Scan for the cell matching the given text and deliver its [x, y] coordinate at center. 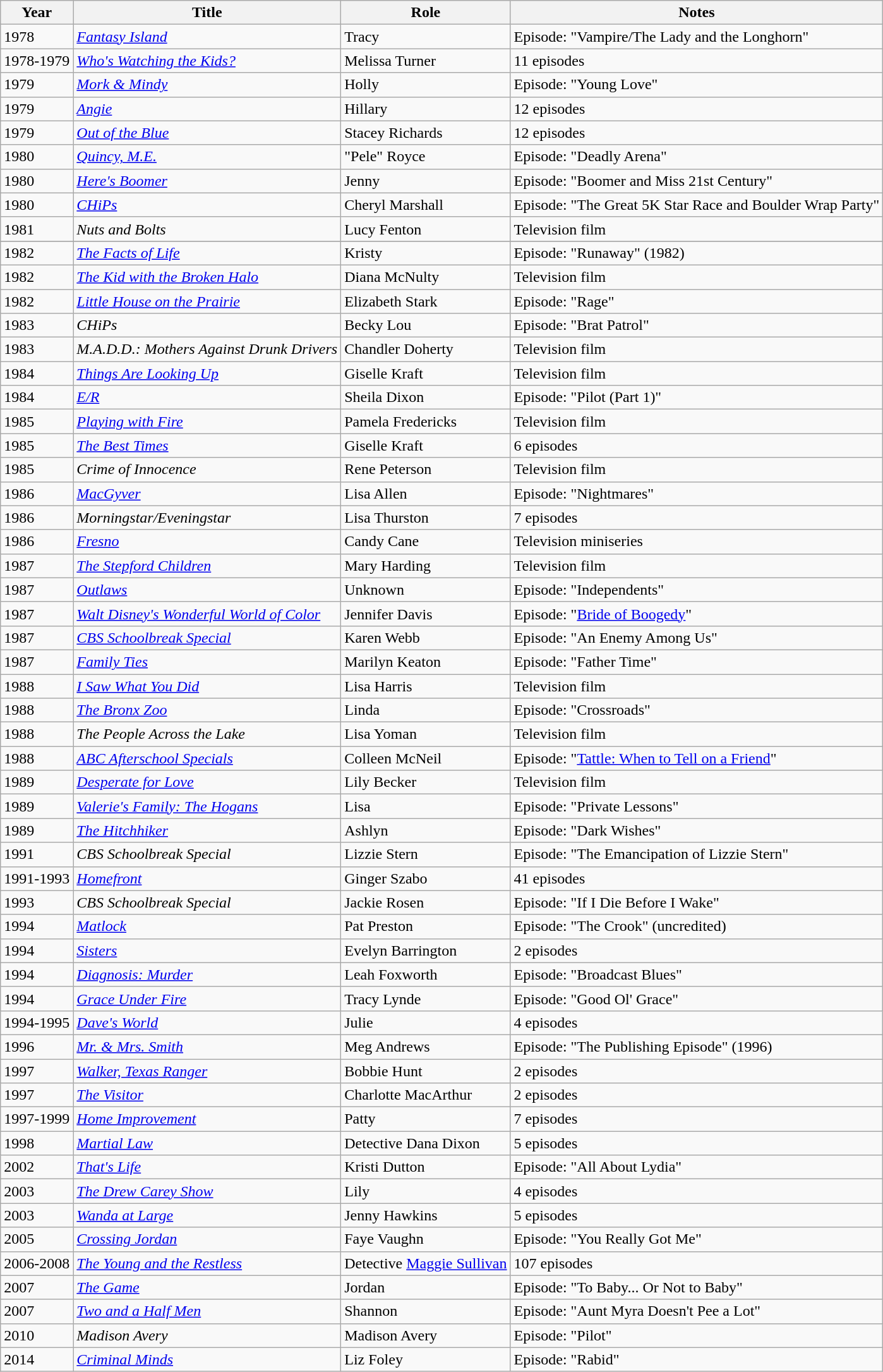
Little House on the Prairie [207, 301]
2010 [37, 1335]
Holly [426, 85]
M.A.D.D.: Mothers Against Drunk Drivers [207, 349]
Cheryl Marshall [426, 205]
Episode: "Private Lessons" [697, 806]
Episode: "Good Ol' Grace" [697, 999]
Desperate for Love [207, 782]
Charlotte MacArthur [426, 1095]
The Young and the Restless [207, 1263]
1996 [37, 1047]
Episode: "Aunt Myra Doesn't Pee a Lot" [697, 1311]
Martial Law [207, 1143]
Wanda at Large [207, 1215]
Sheila Dixon [426, 398]
ABC Afterschool Specials [207, 758]
Role [426, 13]
Pat Preston [426, 926]
Hillary [426, 109]
Episode: "The Publishing Episode" (1996) [697, 1047]
Episode: "To Baby... Or Not to Baby" [697, 1287]
Crime of Innocence [207, 470]
Episode: "Runaway" (1982) [697, 253]
Stacey Richards [426, 133]
That's Life [207, 1167]
Year [37, 13]
Episode: "Vampire/The Lady and the Longhorn" [697, 37]
The Bronx Zoo [207, 710]
Tracy [426, 37]
Episode: "Nightmares" [697, 494]
Lizzie Stern [426, 854]
Fantasy Island [207, 37]
Shannon [426, 1311]
Outlaws [207, 590]
Jordan [426, 1287]
Episode: "An Enemy Among Us" [697, 638]
Pamela Fredericks [426, 422]
Linda [426, 710]
Julie [426, 1023]
Karen Webb [426, 638]
Kristi Dutton [426, 1167]
Ginger Szabo [426, 878]
1991-1993 [37, 878]
Episode: "Rage" [697, 301]
Episode: "All About Lydia" [697, 1167]
Notes [697, 13]
Matlock [207, 926]
Grace Under Fire [207, 999]
Family Ties [207, 662]
Who's Watching the Kids? [207, 61]
The Visitor [207, 1095]
The Facts of Life [207, 253]
Crossing Jordan [207, 1239]
Mork & Mindy [207, 85]
Kristy [426, 253]
Episode: "Pilot" [697, 1335]
Episode: "Deadly Arena" [697, 157]
Lily [426, 1191]
Fresno [207, 542]
Bobbie Hunt [426, 1071]
Candy Cane [426, 542]
Homefront [207, 878]
Faye Vaughn [426, 1239]
Title [207, 13]
Mary Harding [426, 566]
Things Are Looking Up [207, 373]
Lisa Allen [426, 494]
Playing with Fire [207, 422]
Episode: "The Great 5K Star Race and Boulder Wrap Party" [697, 205]
2006-2008 [37, 1263]
E/R [207, 398]
Lisa Harris [426, 686]
Episode: "Tattle: When to Tell on a Friend" [697, 758]
Elizabeth Stark [426, 301]
Television miniseries [697, 542]
Jennifer Davis [426, 614]
Lisa Yoman [426, 734]
Morningstar/Eveningstar [207, 518]
I Saw What You Did [207, 686]
Lisa Thurston [426, 518]
The People Across the Lake [207, 734]
Episode: "Pilot (Part 1)" [697, 398]
The Kid with the Broken Halo [207, 277]
Angie [207, 109]
Dave's World [207, 1023]
Liz Foley [426, 1359]
Episode: "If I Die Before I Wake" [697, 902]
Episode: "Crossroads" [697, 710]
1997-1999 [37, 1119]
Episode: "Boomer and Miss 21st Century" [697, 181]
Colleen McNeil [426, 758]
Evelyn Barrington [426, 950]
Chandler Doherty [426, 349]
Diana McNulty [426, 277]
1998 [37, 1143]
1993 [37, 902]
Episode: "Dark Wishes" [697, 830]
Lucy Fenton [426, 229]
The Game [207, 1287]
Tracy Lynde [426, 999]
The Best Times [207, 446]
Episode: "Bride of Boogedy" [697, 614]
Out of the Blue [207, 133]
Episode: "Independents" [697, 590]
1978-1979 [37, 61]
Jenny Hawkins [426, 1215]
Lily Becker [426, 782]
41 episodes [697, 878]
107 episodes [697, 1263]
Criminal Minds [207, 1359]
Quincy, M.E. [207, 157]
Becky Lou [426, 325]
1978 [37, 37]
Episode: "Broadcast Blues" [697, 974]
Two and a Half Men [207, 1311]
MacGyver [207, 494]
Here's Boomer [207, 181]
The Hitchhiker [207, 830]
1991 [37, 854]
2014 [37, 1359]
1981 [37, 229]
1994-1995 [37, 1023]
6 episodes [697, 446]
Diagnosis: Murder [207, 974]
Episode: "Father Time" [697, 662]
Mr. & Mrs. Smith [207, 1047]
Melissa Turner [426, 61]
2005 [37, 1239]
Episode: "Young Love" [697, 85]
Walt Disney's Wonderful World of Color [207, 614]
Unknown [426, 590]
Walker, Texas Ranger [207, 1071]
Meg Andrews [426, 1047]
Nuts and Bolts [207, 229]
Jackie Rosen [426, 902]
Marilyn Keaton [426, 662]
Episode: "You Really Got Me" [697, 1239]
Ashlyn [426, 830]
Home Improvement [207, 1119]
Valerie's Family: The Hogans [207, 806]
Rene Peterson [426, 470]
Leah Foxworth [426, 974]
Sisters [207, 950]
Episode: "The Crook" (uncredited) [697, 926]
2002 [37, 1167]
"Pele" Royce [426, 157]
Patty [426, 1119]
Lisa [426, 806]
Episode: "The Emancipation of Lizzie Stern" [697, 854]
Detective Dana Dixon [426, 1143]
Episode: "Brat Patrol" [697, 325]
11 episodes [697, 61]
The Drew Carey Show [207, 1191]
Jenny [426, 181]
Detective Maggie Sullivan [426, 1263]
The Stepford Children [207, 566]
Episode: "Rabid" [697, 1359]
